Identify which cell holds the provided text, then report its [X, Y] central coordinate. 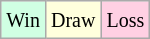
Draw [72, 20]
Loss [126, 20]
Win [24, 20]
